Detect which cell encompasses the target text, then output its [X, Y] center coordinate. 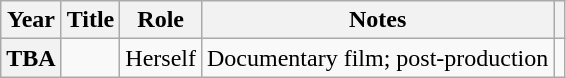
Notes [377, 20]
Role [161, 20]
Year [31, 20]
Documentary film; post-production [377, 58]
Title [90, 20]
TBA [31, 58]
Herself [161, 58]
